Provide the [x, y] coordinate of the cell's center where the given text is located.  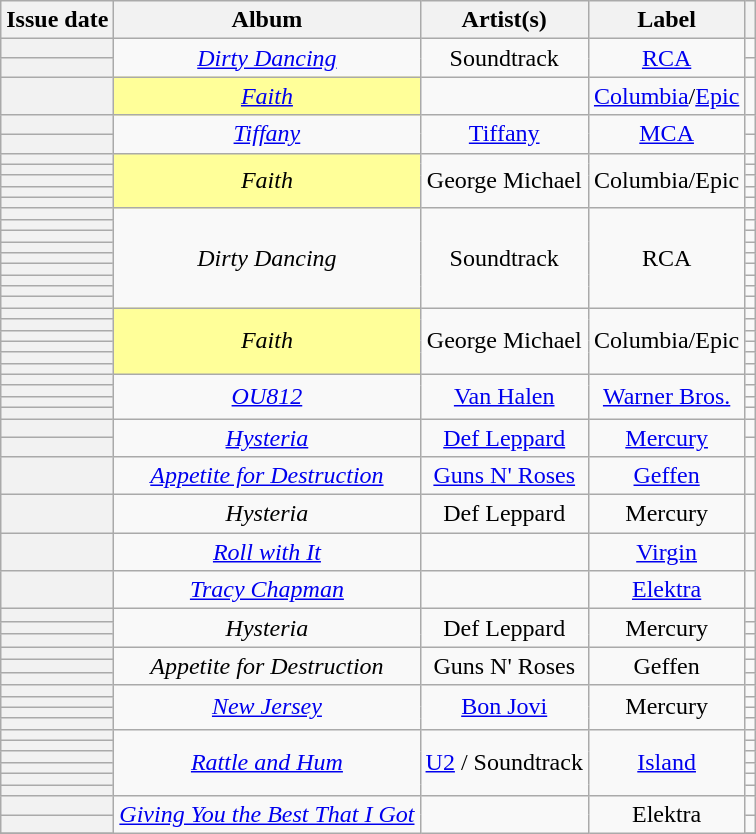
Rattle and Hum [267, 762]
Island [666, 762]
MCA [666, 134]
Van Halen [504, 396]
OU812 [267, 396]
Virgin [666, 552]
New Jersey [267, 707]
Label [666, 20]
Bon Jovi [504, 707]
Roll with It [267, 552]
Giving You the Best That I Got [267, 815]
Tracy Chapman [267, 590]
Warner Bros. [666, 396]
Artist(s) [504, 20]
Album [267, 20]
U2 / Soundtrack [504, 762]
Issue date [58, 20]
